Return the [X, Y] coordinate for the center point of the cell that contains the specified text.  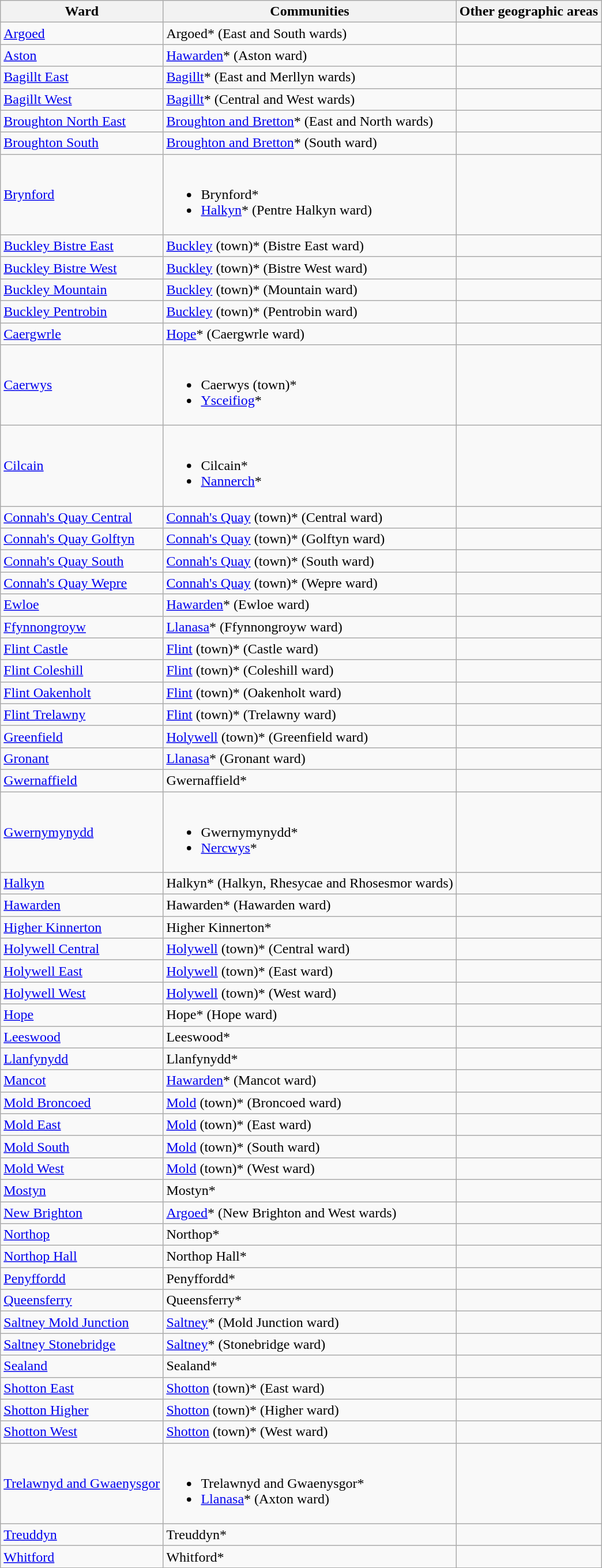
Holywell (town)* (Greenfield ward) [310, 736]
Mancot [82, 1081]
Caerwys [82, 385]
Ewloe [82, 605]
Shotton East [82, 1388]
Flint (town)* (Oakenholt ward) [310, 693]
Halkyn [82, 883]
Flint Castle [82, 649]
Hawarden* (Aston ward) [310, 55]
Buckley Mountain [82, 289]
Mostyn* [310, 1190]
Hope [82, 1015]
Shotton Higher [82, 1410]
Buckley Pentrobin [82, 311]
Holywell (town)* (West ward) [310, 993]
Broughton South [82, 143]
Broughton and Bretton* (East and North wards) [310, 121]
Northop [82, 1235]
Holywell West [82, 993]
Greenfield [82, 736]
Buckley Bistre East [82, 246]
Trelawnyd and Gwaenysgor [82, 1483]
Ffynnongroyw [82, 627]
Broughton and Bretton* (South ward) [310, 143]
Communities [310, 12]
Queensferry [82, 1300]
Broughton North East [82, 121]
Bagillt West [82, 99]
Llanasa* (Gronant ward) [310, 758]
Shotton (town)* (East ward) [310, 1388]
Mold East [82, 1125]
Buckley (town)* (Mountain ward) [310, 289]
Saltney* (Stonebridge ward) [310, 1344]
Bagillt East [82, 77]
Saltney Stonebridge [82, 1344]
Caergwrle [82, 334]
Leeswood [82, 1037]
Argoed* (East and South wards) [310, 33]
Holywell East [82, 971]
Gwernaffield* [310, 780]
Northop Hall* [310, 1257]
Cilcain [82, 466]
Shotton (town)* (West ward) [310, 1432]
Higher Kinnerton [82, 927]
Connah's Quay (town)* (Wepre ward) [310, 583]
Shotton (town)* (Higher ward) [310, 1410]
Flint (town)* (Castle ward) [310, 649]
Northop Hall [82, 1257]
Hawarden [82, 905]
Penyffordd [82, 1279]
Gwernymynydd [82, 832]
Northop* [310, 1235]
Mold (town)* (West ward) [310, 1168]
Hope* (Hope ward) [310, 1015]
Connah's Quay (town)* (Golftyn ward) [310, 539]
Flint Oakenholt [82, 693]
Hawarden* (Mancot ward) [310, 1081]
Buckley (town)* (Bistre West ward) [310, 268]
Treuddyn [82, 1535]
Saltney Mold Junction [82, 1322]
Mold (town)* (South ward) [310, 1146]
Higher Kinnerton* [310, 927]
Gronant [82, 758]
Treuddyn* [310, 1535]
Holywell (town)* (East ward) [310, 971]
Brynford [82, 194]
Buckley (town)* (Pentrobin ward) [310, 311]
Llanfynydd [82, 1059]
Buckley (town)* (Bistre East ward) [310, 246]
Gwernaffield [82, 780]
Connah's Quay Central [82, 517]
Ward [82, 12]
Llanasa* (Ffynnongroyw ward) [310, 627]
Whitford* [310, 1556]
Hope* (Caergwrle ward) [310, 334]
Argoed* (New Brighton and West wards) [310, 1213]
Aston [82, 55]
Mold (town)* (Broncoed ward) [310, 1103]
Penyffordd* [310, 1279]
Gwernymynydd*Nercwys* [310, 832]
Argoed [82, 33]
Holywell Central [82, 949]
Flint (town)* (Trelawny ward) [310, 715]
Queensferry* [310, 1300]
Cilcain*Nannerch* [310, 466]
Connah's Quay (town)* (South ward) [310, 561]
Connah's Quay South [82, 561]
Mold South [82, 1146]
Whitford [82, 1556]
Llanfynydd* [310, 1059]
Hawarden* (Hawarden ward) [310, 905]
Mold (town)* (East ward) [310, 1125]
Brynford*Halkyn* (Pentre Halkyn ward) [310, 194]
Bagillt* (Central and West wards) [310, 99]
Bagillt* (East and Merllyn wards) [310, 77]
Mold West [82, 1168]
Sealand* [310, 1366]
Leeswood* [310, 1037]
Connah's Quay (town)* (Central ward) [310, 517]
Hawarden* (Ewloe ward) [310, 605]
Flint Coleshill [82, 671]
New Brighton [82, 1213]
Caerwys (town)*Ysceifiog* [310, 385]
Saltney* (Mold Junction ward) [310, 1322]
Other geographic areas [528, 12]
Halkyn* (Halkyn, Rhesycae and Rhosesmor wards) [310, 883]
Sealand [82, 1366]
Connah's Quay Golftyn [82, 539]
Shotton West [82, 1432]
Flint Trelawny [82, 715]
Mold Broncoed [82, 1103]
Trelawnyd and Gwaenysgor*Llanasa* (Axton ward) [310, 1483]
Buckley Bistre West [82, 268]
Flint (town)* (Coleshill ward) [310, 671]
Connah's Quay Wepre [82, 583]
Holywell (town)* (Central ward) [310, 949]
Mostyn [82, 1190]
